Return the [X, Y] coordinate for the center point of the cell that contains the specified text.  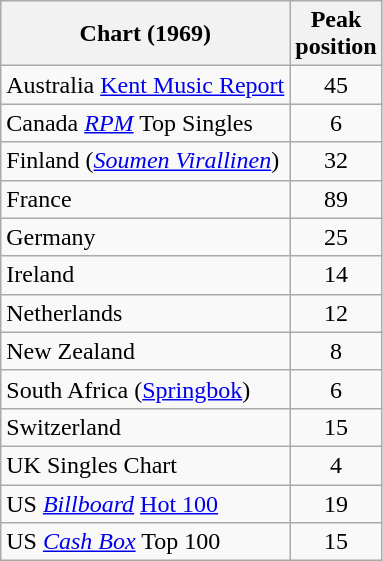
Ireland [146, 275]
Australia Kent Music Report [146, 85]
South Africa (Springbok) [146, 389]
4 [336, 465]
89 [336, 199]
12 [336, 313]
France [146, 199]
Peakposition [336, 34]
UK Singles Chart [146, 465]
Switzerland [146, 427]
Chart (1969) [146, 34]
US Cash Box Top 100 [146, 542]
25 [336, 237]
US Billboard Hot 100 [146, 503]
Netherlands [146, 313]
New Zealand [146, 351]
Finland (Soumen Virallinen) [146, 161]
19 [336, 503]
32 [336, 161]
14 [336, 275]
45 [336, 85]
Canada RPM Top Singles [146, 123]
Germany [146, 237]
8 [336, 351]
